Return [X, Y] of the center of cell containing provided text 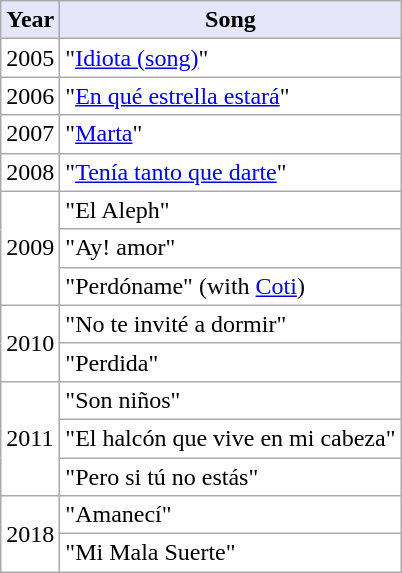
"Perdóname" (with Coti) [230, 286]
"Mi Mala Suerte" [230, 553]
2005 [30, 58]
2007 [30, 134]
2008 [30, 172]
"El Aleph" [230, 210]
Year [30, 20]
2009 [30, 248]
"Tenía tanto que darte" [230, 172]
2006 [30, 96]
"Amanecí" [230, 515]
2018 [30, 534]
Song [230, 20]
"Ay! amor" [230, 248]
"Son niños" [230, 400]
2010 [30, 343]
"Idiota (song)" [230, 58]
"Perdida" [230, 362]
"El halcón que vive en mi cabeza" [230, 438]
"Marta" [230, 134]
2011 [30, 438]
"En qué estrella estará" [230, 96]
"No te invité a dormir" [230, 324]
"Pero si tú no estás" [230, 477]
